Search for the cell housing the specified text and yield its [x, y] center coordinate. 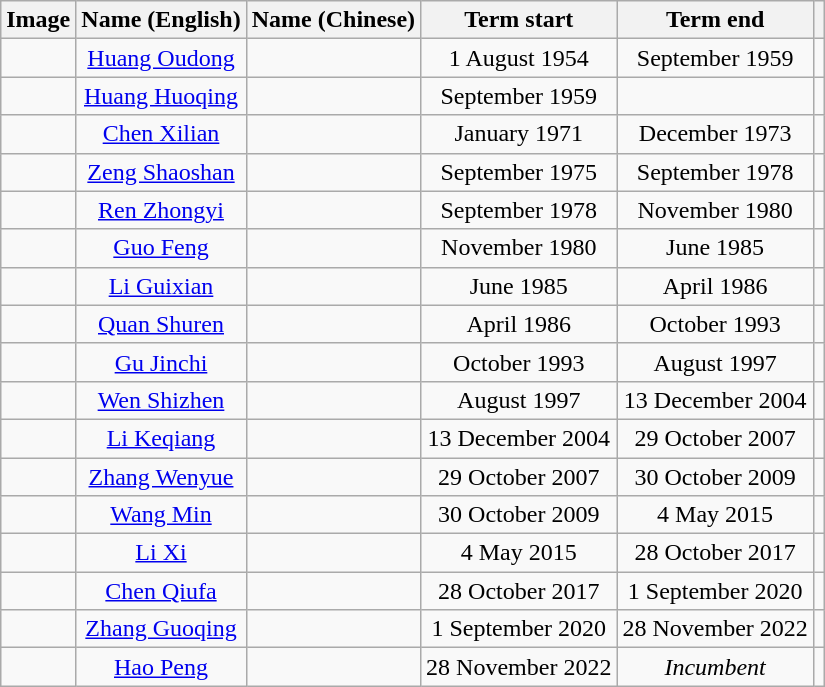
January 1971 [519, 134]
Li Keqiang [161, 438]
Quan Shuren [161, 324]
September 1975 [519, 172]
Zeng Shaoshan [161, 172]
Chen Qiufa [161, 591]
Hao Peng [161, 667]
Name (English) [161, 20]
Li Guixian [161, 286]
Image [38, 20]
Huang Huoqing [161, 96]
Li Xi [161, 553]
1 August 1954 [519, 58]
Huang Oudong [161, 58]
Chen Xilian [161, 134]
Gu Jinchi [161, 362]
Zhang Wenyue [161, 477]
Ren Zhongyi [161, 210]
December 1973 [715, 134]
Incumbent [715, 667]
Wang Min [161, 515]
Wen Shizhen [161, 400]
Term end [715, 20]
Zhang Guoqing [161, 629]
Guo Feng [161, 248]
Name (Chinese) [333, 20]
Term start [519, 20]
